From the cell containing the given text, extract its center point as (X, Y) coordinate. 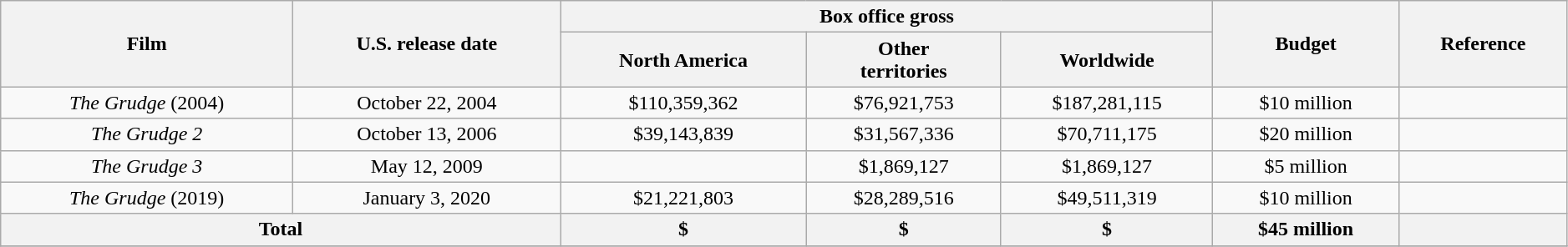
$70,711,175 (1106, 134)
$187,281,115 (1106, 103)
$76,921,753 (904, 103)
October 13, 2006 (428, 134)
Box office gross (887, 17)
Otherterritories (904, 60)
U.S. release date (428, 43)
$45 million (1307, 229)
The Grudge (2004) (147, 103)
$49,511,319 (1106, 198)
The Grudge 2 (147, 134)
$31,567,336 (904, 134)
$21,221,803 (683, 198)
$28,289,516 (904, 198)
Budget (1307, 43)
$39,143,839 (683, 134)
Film (147, 43)
Reference (1484, 43)
$110,359,362 (683, 103)
Worldwide (1106, 60)
$20 million (1307, 134)
January 3, 2020 (428, 198)
Total (281, 229)
October 22, 2004 (428, 103)
The Grudge 3 (147, 166)
$5 million (1307, 166)
North America (683, 60)
The Grudge (2019) (147, 198)
May 12, 2009 (428, 166)
